Output the (X, Y) coordinate of the center of the cell containing the given text.  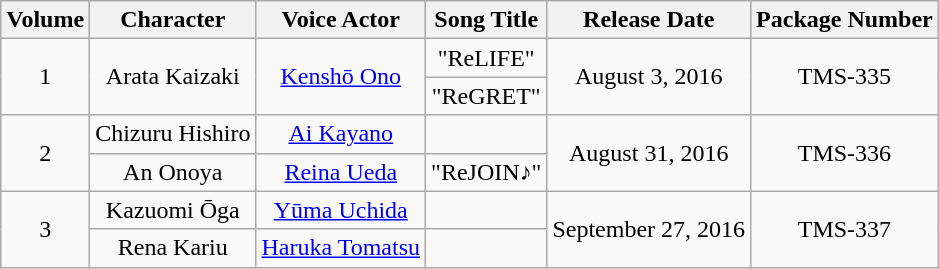
Chizuru Hishiro (173, 134)
1 (46, 77)
Package Number (845, 20)
TMS-336 (845, 153)
Volume (46, 20)
2 (46, 153)
"ReGRET" (486, 96)
Haruka Tomatsu (341, 248)
TMS-337 (845, 229)
September 27, 2016 (649, 229)
Release Date (649, 20)
Yūma Uchida (341, 210)
Rena Kariu (173, 248)
"ReJOIN♪" (486, 172)
August 3, 2016 (649, 77)
August 31, 2016 (649, 153)
Arata Kaizaki (173, 77)
Voice Actor (341, 20)
"ReLIFE" (486, 58)
Ai Kayano (341, 134)
Kazuomi Ōga (173, 210)
TMS-335 (845, 77)
Character (173, 20)
Song Title (486, 20)
An Onoya (173, 172)
Kenshō Ono (341, 77)
Reina Ueda (341, 172)
3 (46, 229)
